Search for the cell housing the specified text and yield its [X, Y] center coordinate. 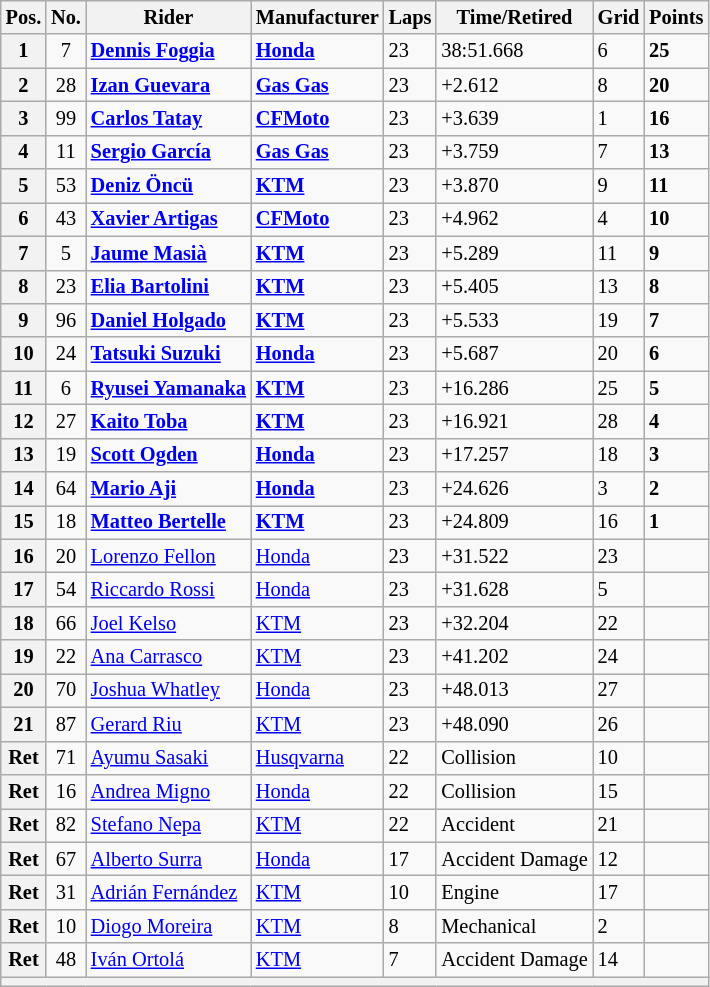
Diogo Moreira [168, 926]
48 [66, 960]
26 [619, 724]
38:51.668 [514, 51]
64 [66, 489]
+31.628 [514, 589]
Sergio García [168, 152]
Xavier Artigas [168, 219]
Daniel Holgado [168, 320]
Manufacturer [318, 17]
Stefano Nepa [168, 825]
43 [66, 219]
Accident [514, 825]
+32.204 [514, 623]
Rider [168, 17]
66 [66, 623]
82 [66, 825]
+2.612 [514, 85]
No. [66, 17]
Matteo Bertelle [168, 522]
+3.870 [514, 186]
+17.257 [514, 455]
Andrea Migno [168, 791]
70 [66, 690]
+3.639 [514, 118]
Gerard Riu [168, 724]
+48.090 [514, 724]
+3.759 [514, 152]
Mario Aji [168, 489]
+5.405 [514, 287]
+16.921 [514, 421]
53 [66, 186]
Joel Kelso [168, 623]
Ayumu Sasaki [168, 758]
+31.522 [514, 556]
Grid [619, 17]
Lorenzo Fellon [168, 556]
Laps [410, 17]
Riccardo Rossi [168, 589]
Kaito Toba [168, 421]
Deniz Öncü [168, 186]
+16.286 [514, 388]
Mechanical [514, 926]
+48.013 [514, 690]
71 [66, 758]
99 [66, 118]
Izan Guevara [168, 85]
67 [66, 859]
Jaume Masià [168, 253]
Tatsuki Suzuki [168, 354]
Adrián Fernández [168, 892]
+5.533 [514, 320]
54 [66, 589]
31 [66, 892]
Engine [514, 892]
+41.202 [514, 657]
Scott Ogden [168, 455]
Pos. [24, 17]
Ana Carrasco [168, 657]
Elia Bartolini [168, 287]
87 [66, 724]
+24.626 [514, 489]
Time/Retired [514, 17]
Joshua Whatley [168, 690]
Husqvarna [318, 758]
Alberto Surra [168, 859]
Dennis Foggia [168, 51]
+24.809 [514, 522]
96 [66, 320]
+5.289 [514, 253]
+4.962 [514, 219]
+5.687 [514, 354]
Iván Ortolá [168, 960]
Points [676, 17]
Carlos Tatay [168, 118]
Ryusei Yamanaka [168, 388]
